Find where the given text appears and provide that cell's center as [X, Y] coordinate. 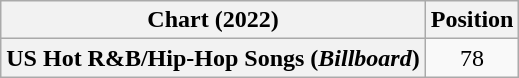
Position [472, 20]
78 [472, 58]
US Hot R&B/Hip-Hop Songs (Billboard) [213, 58]
Chart (2022) [213, 20]
